Find where the given text appears and provide that cell's center as [X, Y] coordinate. 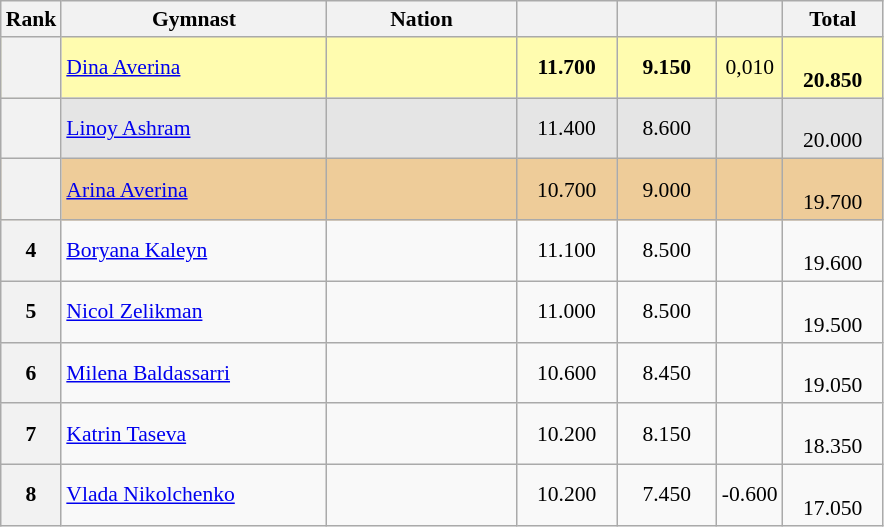
19.600 [833, 250]
7 [32, 434]
-0.600 [750, 496]
10.600 [567, 372]
Rank [32, 19]
8.450 [667, 372]
6 [32, 372]
19.700 [833, 190]
Total [833, 19]
11.100 [567, 250]
Nicol Zelikman [194, 312]
Vlada Nikolchenko [194, 496]
Arina Averina [194, 190]
Nation [421, 19]
11.400 [567, 128]
7.450 [667, 496]
18.350 [833, 434]
8.150 [667, 434]
9.150 [667, 68]
Dina Averina [194, 68]
19.500 [833, 312]
11.000 [567, 312]
Katrin Taseva [194, 434]
9.000 [667, 190]
19.050 [833, 372]
20.850 [833, 68]
20.000 [833, 128]
Boryana Kaleyn [194, 250]
17.050 [833, 496]
Milena Baldassarri [194, 372]
8 [32, 496]
Gymnast [194, 19]
11.700 [567, 68]
0,010 [750, 68]
Linoy Ashram [194, 128]
5 [32, 312]
4 [32, 250]
10.700 [567, 190]
8.600 [667, 128]
